Return the [X, Y] coordinate for the center point of the cell that contains the specified text.  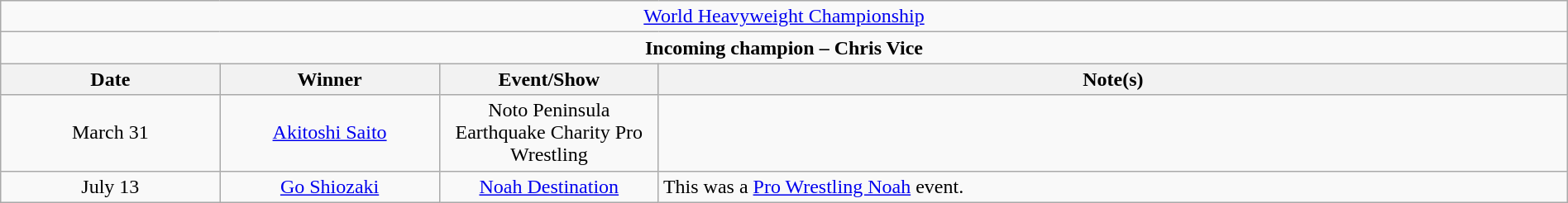
March 31 [111, 133]
Noto Peninsula Earthquake Charity Pro Wrestling [549, 133]
Akitoshi Saito [329, 133]
Winner [329, 79]
Incoming champion – Chris Vice [784, 48]
Go Shiozaki [329, 186]
Date [111, 79]
World Heavyweight Championship [784, 17]
Note(s) [1113, 79]
July 13 [111, 186]
Noah Destination [549, 186]
Event/Show [549, 79]
This was a Pro Wrestling Noah event. [1113, 186]
